From the cell containing the given text, extract its center point as (x, y) coordinate. 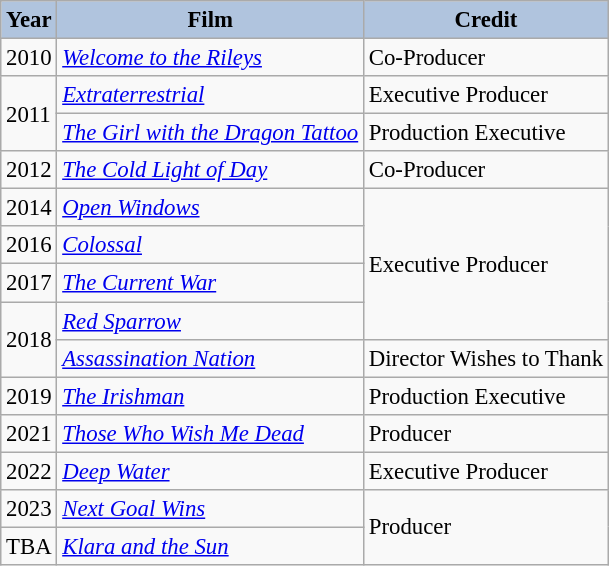
2016 (29, 245)
Red Sparrow (210, 321)
The Current War (210, 283)
The Cold Light of Day (210, 170)
TBA (29, 546)
Open Windows (210, 208)
The Irishman (210, 396)
2012 (29, 170)
Welcome to the Rileys (210, 58)
2017 (29, 283)
2011 (29, 114)
Year (29, 20)
2010 (29, 58)
Director Wishes to Thank (486, 358)
Those Who Wish Me Dead (210, 433)
Deep Water (210, 471)
2021 (29, 433)
Assassination Nation (210, 358)
Next Goal Wins (210, 509)
2022 (29, 471)
2018 (29, 340)
Colossal (210, 245)
Klara and the Sun (210, 546)
Film (210, 20)
The Girl with the Dragon Tattoo (210, 133)
Credit (486, 20)
2019 (29, 396)
2023 (29, 509)
2014 (29, 208)
Extraterrestrial (210, 95)
